For the text-containing cell, return its midpoint in (x, y) coordinate format. 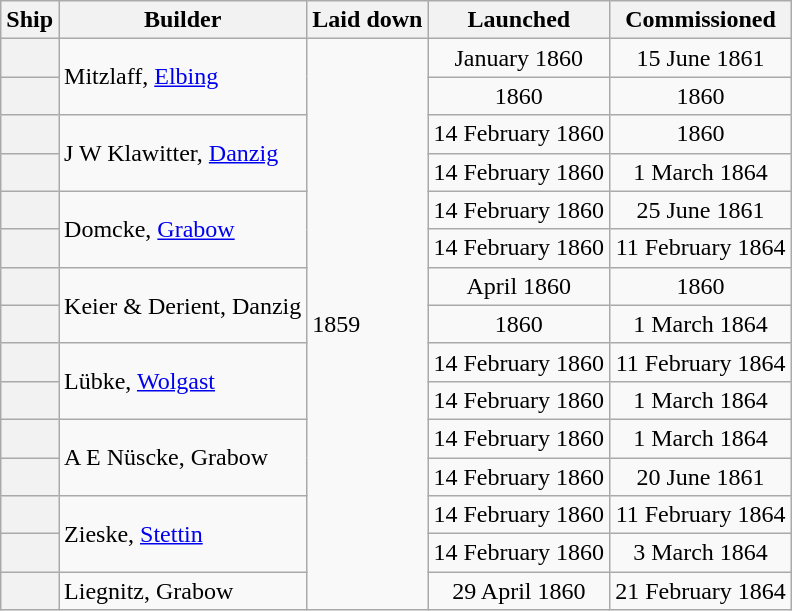
29 April 1860 (519, 591)
1859 (368, 324)
Ship (30, 20)
Lübke, Wolgast (183, 381)
Zieske, Stettin (183, 534)
Domcke, Grabow (183, 229)
3 March 1864 (701, 553)
Laid down (368, 20)
Keier & Derient, Danzig (183, 305)
Builder (183, 20)
25 June 1861 (701, 210)
A E Nüscke, Grabow (183, 457)
Launched (519, 20)
Commissioned (701, 20)
20 June 1861 (701, 477)
January 1860 (519, 58)
J W Klawitter, Danzig (183, 153)
April 1860 (519, 286)
15 June 1861 (701, 58)
21 February 1864 (701, 591)
Liegnitz, Grabow (183, 591)
Mitzlaff, Elbing (183, 77)
